Find where the given text appears and provide that cell's center as (x, y) coordinate. 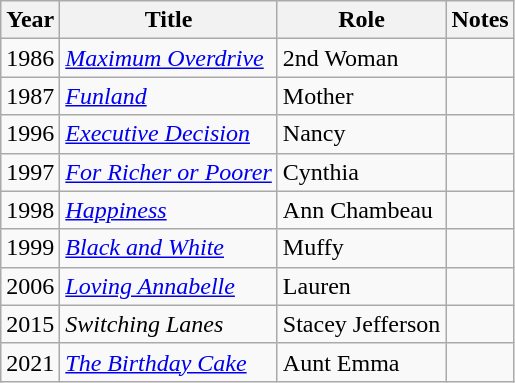
Lauren (362, 286)
Stacey Jefferson (362, 324)
2006 (30, 286)
Muffy (362, 248)
Funland (168, 96)
Ann Chambeau (362, 210)
1998 (30, 210)
Title (168, 20)
1999 (30, 248)
2021 (30, 362)
The Birthday Cake (168, 362)
For Richer or Poorer (168, 172)
1997 (30, 172)
1987 (30, 96)
Mother (362, 96)
Aunt Emma (362, 362)
Loving Annabelle (168, 286)
1996 (30, 134)
Switching Lanes (168, 324)
Year (30, 20)
2nd Woman (362, 58)
2015 (30, 324)
1986 (30, 58)
Role (362, 20)
Happiness (168, 210)
Executive Decision (168, 134)
Nancy (362, 134)
Black and White (168, 248)
Notes (480, 20)
Cynthia (362, 172)
Maximum Overdrive (168, 58)
